Capture the cell that displays the provided text and extract its [x, y] central coordinate. 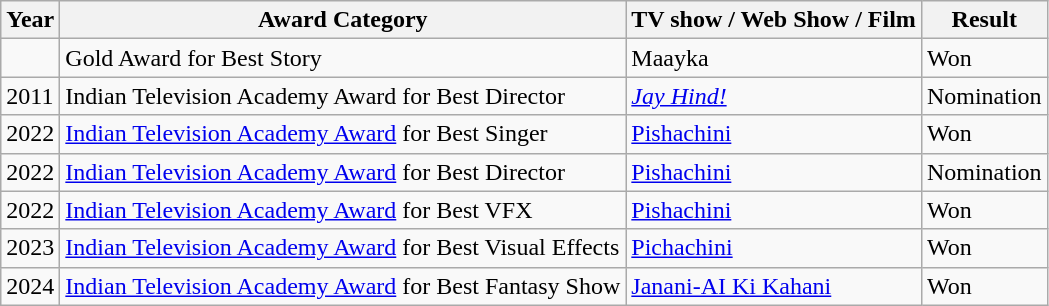
Pichachini [774, 248]
Award Category [343, 20]
Janani-AI Ki Kahani [774, 286]
TV show / Web Show / Film [774, 20]
Maayka [774, 58]
2011 [30, 96]
Indian Television Academy Award for Best VFX [343, 210]
Year [30, 20]
Result [984, 20]
2023 [30, 248]
Gold Award for Best Story [343, 58]
Indian Television Academy Award for Best Singer [343, 134]
Indian Television Academy Award for Best Fantasy Show [343, 286]
Jay Hind! [774, 96]
2024 [30, 286]
Indian Television Academy Award for Best Visual Effects [343, 248]
